From the cell containing the given text, extract its center point as (X, Y) coordinate. 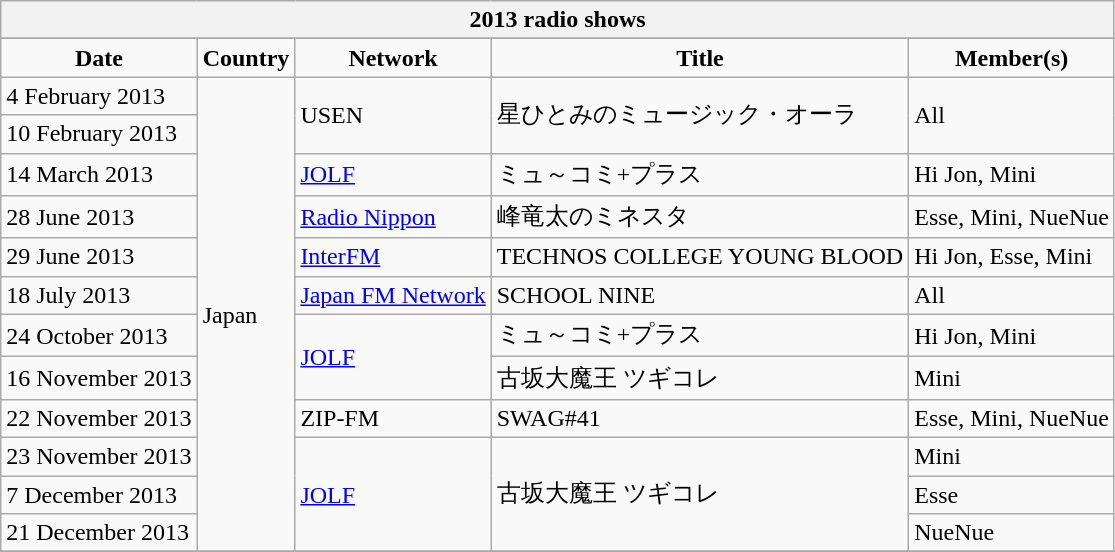
2013 radio shows (558, 20)
16 November 2013 (99, 378)
18 July 2013 (99, 295)
星ひとみのミュージック・オーラ (700, 115)
SCHOOL NINE (700, 295)
28 June 2013 (99, 218)
TECHNOS COLLEGE YOUNG BLOOD (700, 257)
SWAG#41 (700, 418)
21 December 2013 (99, 533)
Country (246, 58)
Title (700, 58)
7 December 2013 (99, 495)
14 March 2013 (99, 174)
Hi Jon, Esse, Mini (1012, 257)
Japan (246, 314)
Radio Nippon (393, 218)
22 November 2013 (99, 418)
USEN (393, 115)
29 June 2013 (99, 257)
Member(s) (1012, 58)
23 November 2013 (99, 456)
4 February 2013 (99, 96)
Japan FM Network (393, 295)
NueNue (1012, 533)
10 February 2013 (99, 134)
Network (393, 58)
InterFM (393, 257)
峰竜太のミネスタ (700, 218)
Date (99, 58)
ZIP-FM (393, 418)
Esse (1012, 495)
24 October 2013 (99, 336)
